Search for the cell housing the specified text and yield its [X, Y] center coordinate. 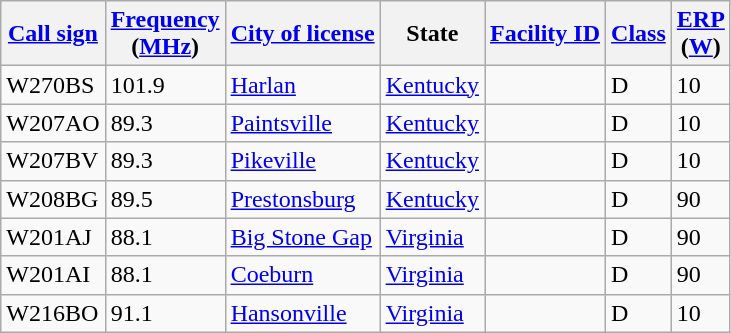
City of license [302, 34]
W207BV [53, 161]
Call sign [53, 34]
Class [639, 34]
W207AO [53, 123]
W201AI [53, 275]
Paintsville [302, 123]
W208BG [53, 199]
Facility ID [544, 34]
Prestonsburg [302, 199]
W270BS [53, 85]
ERP(W) [700, 34]
Hansonville [302, 313]
State [432, 34]
89.5 [165, 199]
W216BO [53, 313]
91.1 [165, 313]
101.9 [165, 85]
Pikeville [302, 161]
Harlan [302, 85]
Frequency(MHz) [165, 34]
Coeburn [302, 275]
Big Stone Gap [302, 237]
W201AJ [53, 237]
